From the cell containing the given text, extract its center point as [x, y] coordinate. 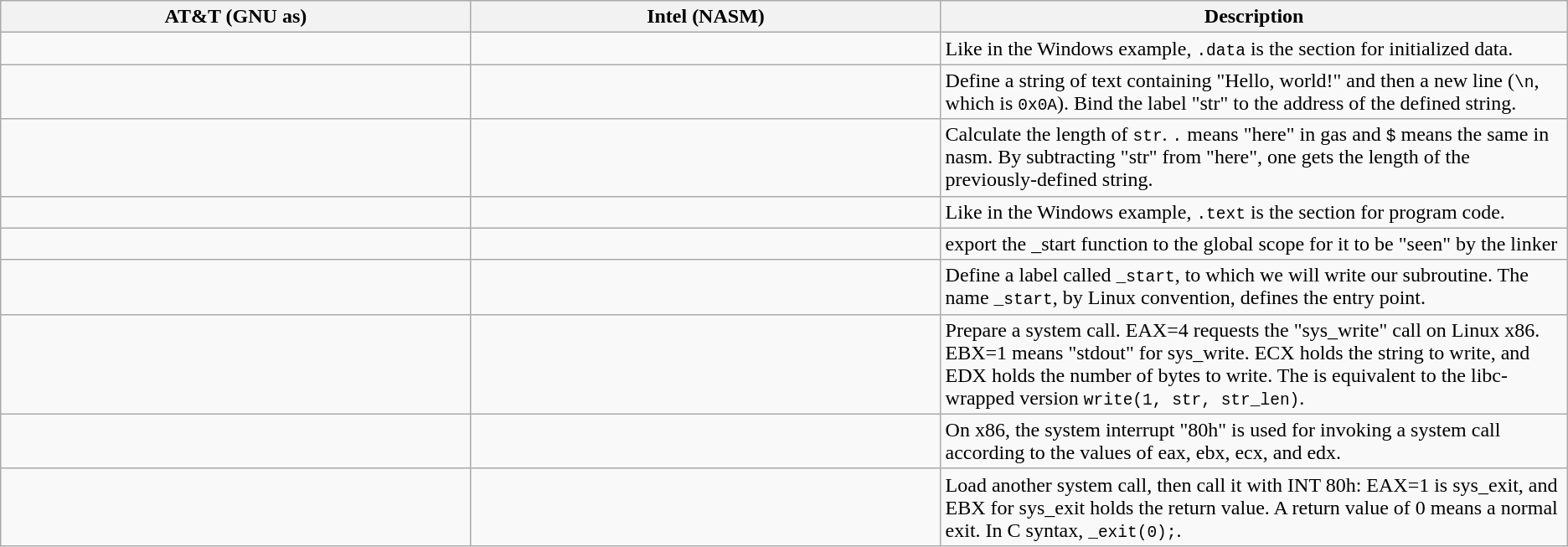
Define a label called _start, to which we will write our subroutine. The name _start, by Linux convention, defines the entry point. [1254, 286]
export the _start function to the global scope for it to be "seen" by the linker [1254, 244]
AT&T (GNU as) [236, 17]
Description [1254, 17]
Like in the Windows example, .data is the section for initialized data. [1254, 49]
Like in the Windows example, .text is the section for program code. [1254, 212]
On x86, the system interrupt "80h" is used for invoking a system call according to the values of eax, ebx, ecx, and edx. [1254, 441]
Intel (NASM) [705, 17]
